Capture the cell that displays the provided text and extract its (X, Y) central coordinate. 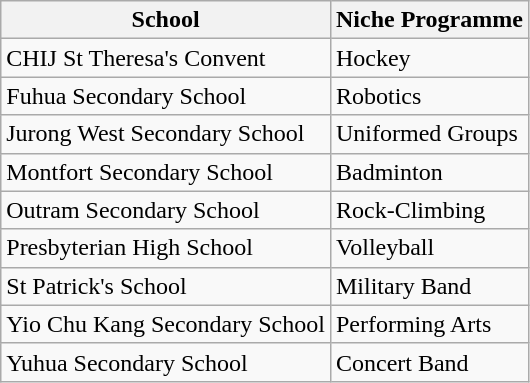
Niche Programme (429, 20)
Hockey (429, 58)
Performing Arts (429, 324)
Yuhua Secondary School (166, 362)
St Patrick's School (166, 286)
Outram Secondary School (166, 210)
Jurong West Secondary School (166, 134)
School (166, 20)
Robotics (429, 96)
Badminton (429, 172)
Fuhua Secondary School (166, 96)
Montfort Secondary School (166, 172)
Volleyball (429, 248)
Concert Band (429, 362)
Presbyterian High School (166, 248)
Yio Chu Kang Secondary School (166, 324)
Rock-Climbing (429, 210)
Military Band (429, 286)
CHIJ St Theresa's Convent (166, 58)
Uniformed Groups (429, 134)
